Scan for the cell matching the given text and deliver its (X, Y) coordinate at center. 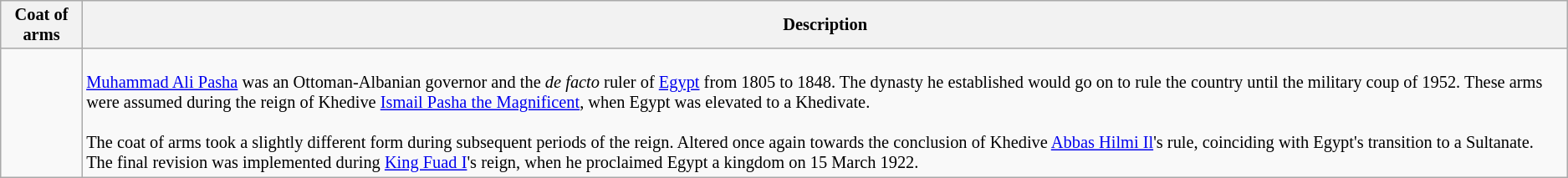
Description (825, 24)
Coat of arms (42, 24)
